Capture the cell that displays the provided text and extract its [X, Y] central coordinate. 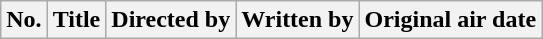
Title [76, 20]
Written by [298, 20]
No. [24, 20]
Directed by [171, 20]
Original air date [450, 20]
